Locate the cell with the specified text and output its (x, y) center coordinate. 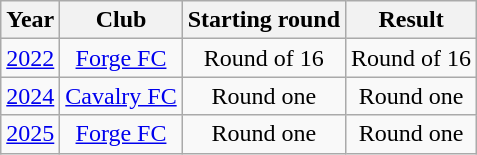
2022 (30, 58)
Club (121, 20)
Year (30, 20)
Starting round (264, 20)
Result (412, 20)
Cavalry FC (121, 96)
2024 (30, 96)
2025 (30, 134)
